For the text-containing cell, return its midpoint in (x, y) coordinate format. 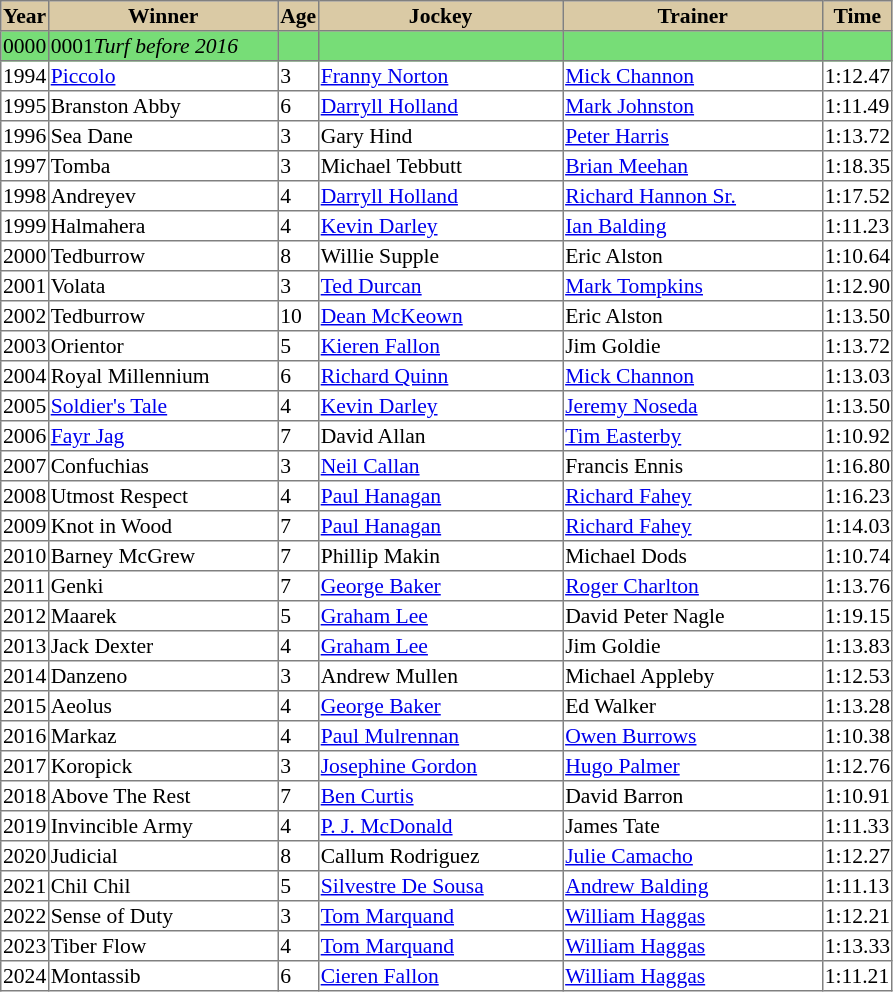
2004 (25, 376)
David Barron (693, 796)
Piccolo (163, 76)
Fayr Jag (163, 436)
1:13.76 (857, 586)
Jockey (440, 16)
Ian Balding (693, 226)
2024 (25, 976)
Invincible Army (163, 826)
1997 (25, 166)
2005 (25, 406)
Sense of Duty (163, 916)
Cieren Fallon (440, 976)
Orientor (163, 346)
Francis Ennis (693, 466)
Mark Johnston (693, 106)
1:12.53 (857, 676)
1:11.21 (857, 976)
Halmahera (163, 226)
1:13.83 (857, 646)
1:12.21 (857, 916)
Branston Abby (163, 106)
Richard Hannon Sr. (693, 196)
Confuchias (163, 466)
1:13.28 (857, 706)
Brian Meehan (693, 166)
1:13.33 (857, 946)
1:11.49 (857, 106)
10 (298, 316)
Danzeno (163, 676)
Markaz (163, 736)
1:10.92 (857, 436)
2002 (25, 316)
P. J. McDonald (440, 826)
1998 (25, 196)
Judicial (163, 856)
Aeolus (163, 706)
Tomba (163, 166)
Koropick (163, 766)
2003 (25, 346)
Josephine Gordon (440, 766)
2008 (25, 496)
2007 (25, 466)
2021 (25, 886)
Chil Chil (163, 886)
James Tate (693, 826)
Ben Curtis (440, 796)
Owen Burrows (693, 736)
2012 (25, 616)
Tim Easterby (693, 436)
1996 (25, 136)
Dean McKeown (440, 316)
1:16.80 (857, 466)
2018 (25, 796)
Michael Appleby (693, 676)
Peter Harris (693, 136)
2014 (25, 676)
2017 (25, 766)
Soldier's Tale (163, 406)
2011 (25, 586)
Roger Charlton (693, 586)
David Peter Nagle (693, 616)
1:11.33 (857, 826)
1:12.47 (857, 76)
1:11.23 (857, 226)
Gary Hind (440, 136)
1994 (25, 76)
Volata (163, 286)
2010 (25, 556)
Andrew Mullen (440, 676)
Ted Durcan (440, 286)
Maarek (163, 616)
2013 (25, 646)
Neil Callan (440, 466)
Michael Dods (693, 556)
0001Turf before 2016 (163, 46)
1:13.03 (857, 376)
1:17.52 (857, 196)
1:10.74 (857, 556)
Jeremy Noseda (693, 406)
Julie Camacho (693, 856)
1:12.90 (857, 286)
1:10.64 (857, 256)
1:14.03 (857, 526)
Time (857, 16)
Trainer (693, 16)
Michael Tebbutt (440, 166)
Hugo Palmer (693, 766)
Montassib (163, 976)
Silvestre De Sousa (440, 886)
Year (25, 16)
2023 (25, 946)
1:18.35 (857, 166)
2019 (25, 826)
2000 (25, 256)
Sea Dane (163, 136)
Jack Dexter (163, 646)
Tiber Flow (163, 946)
Richard Quinn (440, 376)
Utmost Respect (163, 496)
Barney McGrew (163, 556)
2009 (25, 526)
1:10.38 (857, 736)
Paul Mulrennan (440, 736)
Kieren Fallon (440, 346)
Genki (163, 586)
1:12.27 (857, 856)
Mark Tompkins (693, 286)
Above The Rest (163, 796)
1:16.23 (857, 496)
2022 (25, 916)
Phillip Makin (440, 556)
Winner (163, 16)
0000 (25, 46)
1999 (25, 226)
Knot in Wood (163, 526)
Franny Norton (440, 76)
Andrew Balding (693, 886)
2006 (25, 436)
1:12.76 (857, 766)
1:10.91 (857, 796)
2015 (25, 706)
Age (298, 16)
2016 (25, 736)
Andreyev (163, 196)
1:19.15 (857, 616)
2001 (25, 286)
1995 (25, 106)
Royal Millennium (163, 376)
Willie Supple (440, 256)
1:11.13 (857, 886)
Ed Walker (693, 706)
David Allan (440, 436)
2020 (25, 856)
Callum Rodriguez (440, 856)
